Pinpoint the cell where the given text exists, returning its [x, y] midpoint coordinate. 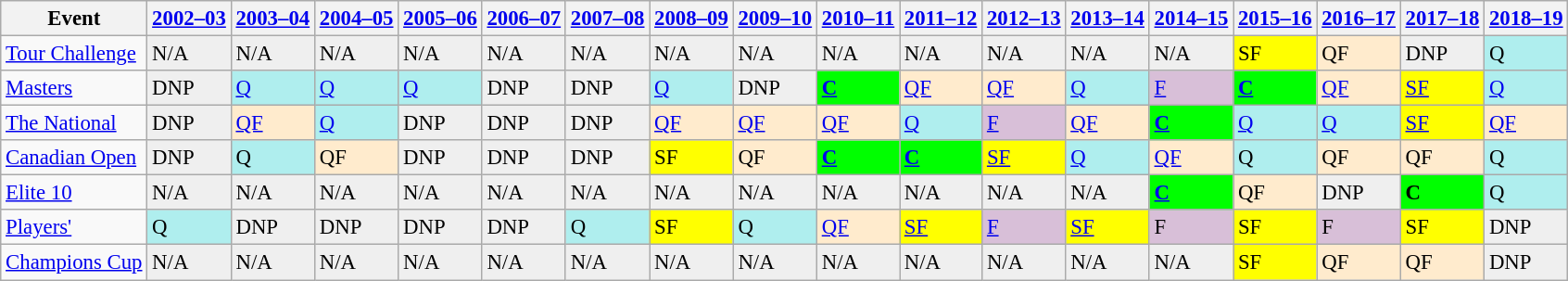
2003–04 [272, 19]
Champions Cup [74, 262]
Tour Challenge [74, 54]
2010–11 [858, 19]
Elite 10 [74, 193]
2014–15 [1191, 19]
2015–16 [1275, 19]
Masters [74, 88]
2011–12 [942, 19]
Players' [74, 227]
2013–14 [1107, 19]
2009–10 [775, 19]
The National [74, 123]
2017–18 [1442, 19]
2008–09 [691, 19]
2002–03 [189, 19]
Canadian Open [74, 158]
2004–05 [356, 19]
2012–13 [1024, 19]
2016–17 [1359, 19]
2005–06 [440, 19]
2007–08 [607, 19]
2006–07 [524, 19]
2018–19 [1526, 19]
Event [74, 19]
